Scan for the cell matching the given text and deliver its [X, Y] coordinate at center. 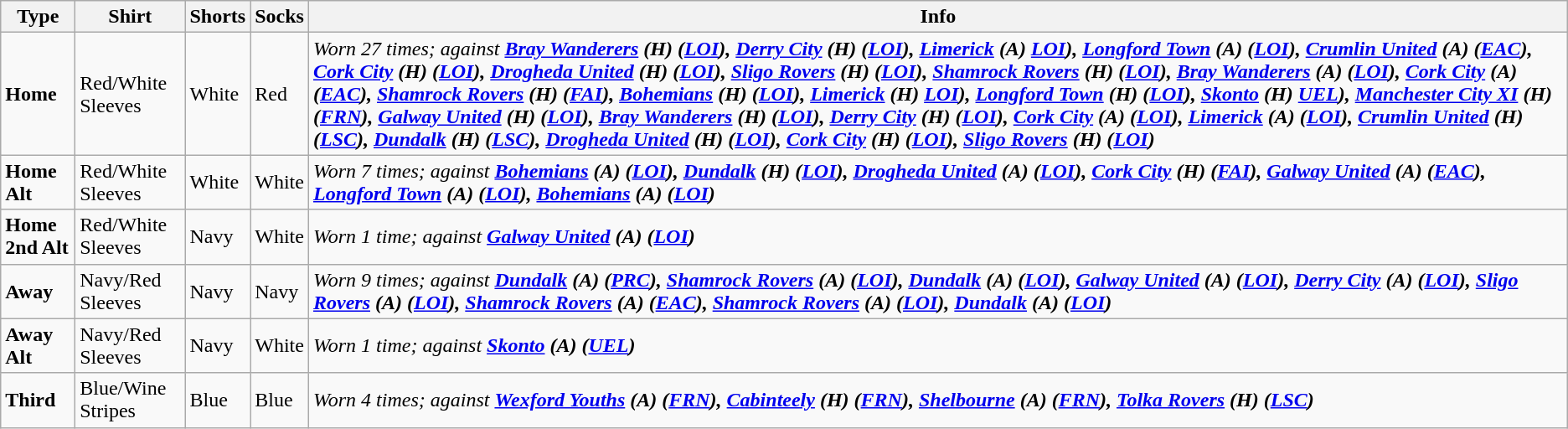
Home 2nd Alt [39, 236]
Worn 1 time; against Skonto (A) (UEL) [938, 345]
Home Alt [39, 183]
Info [938, 17]
Worn 1 time; against Galway United (A) (LOI) [938, 236]
Shirt [131, 17]
Home [39, 94]
Blue/Wine Stripes [131, 401]
Away Alt [39, 345]
Away [39, 292]
Worn 4 times; against Wexford Youths (A) (FRN), Cabinteely (H) (FRN), Shelbourne (A) (FRN), Tolka Rovers (H) (LSC) [938, 401]
Shorts [218, 17]
Type [39, 17]
Third [39, 401]
Red [280, 94]
Socks [280, 17]
